Output the (x, y) coordinate of the center of the cell containing the given text.  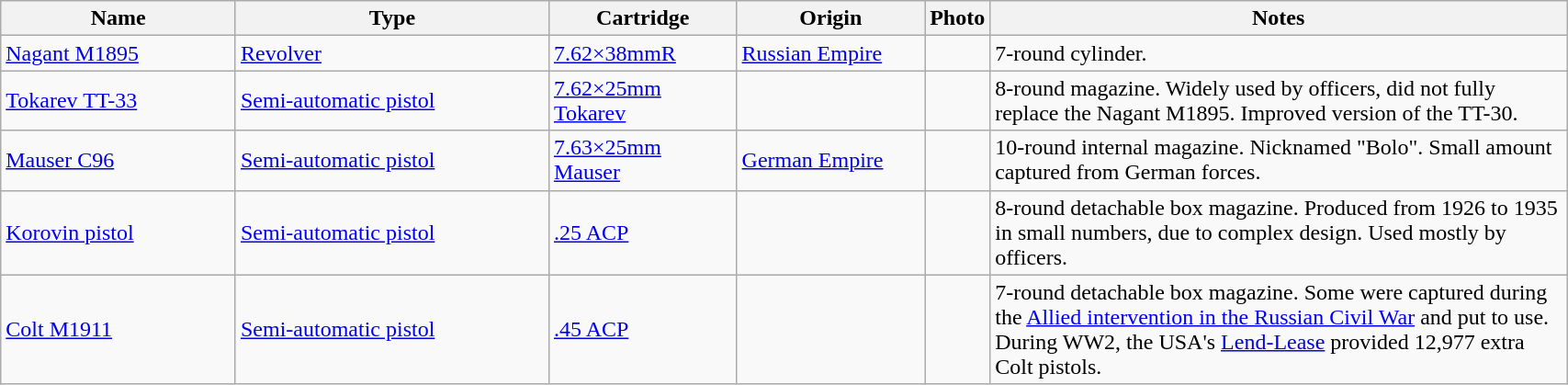
Type (391, 18)
.45 ACP (643, 329)
Colt M1911 (118, 329)
German Empire (830, 160)
Cartridge (643, 18)
Tokarev TT-33 (118, 101)
8-round detachable box magazine. Produced from 1926 to 1935 in small numbers, due to complex design. Used mostly by officers. (1279, 232)
Korovin pistol (118, 232)
Mauser C96 (118, 160)
.25 ACP (643, 232)
Russian Empire (830, 53)
Origin (830, 18)
7-round cylinder. (1279, 53)
7.63×25mm Mauser (643, 160)
Notes (1279, 18)
10-round internal magazine. Nicknamed "Bolo". Small amount captured from German forces. (1279, 160)
7.62×38mmR (643, 53)
8-round magazine. Widely used by officers, did not fully replace the Nagant M1895. Improved version of the TT-30. (1279, 101)
7.62×25mm Tokarev (643, 101)
Revolver (391, 53)
Name (118, 18)
Nagant M1895 (118, 53)
Photo (957, 18)
